Search for the cell housing the specified text and yield its [x, y] center coordinate. 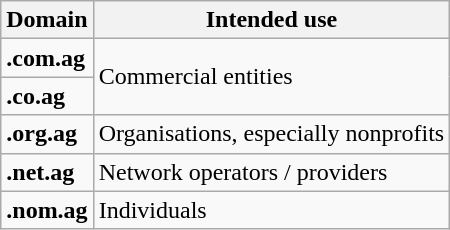
Commercial entities [272, 77]
.org.ag [47, 134]
Network operators / providers [272, 172]
Domain [47, 20]
.net.ag [47, 172]
Organisations, especially nonprofits [272, 134]
.nom.ag [47, 210]
.co.ag [47, 96]
.com.ag [47, 58]
Intended use [272, 20]
Individuals [272, 210]
